Return [x, y] of the center of cell containing provided text 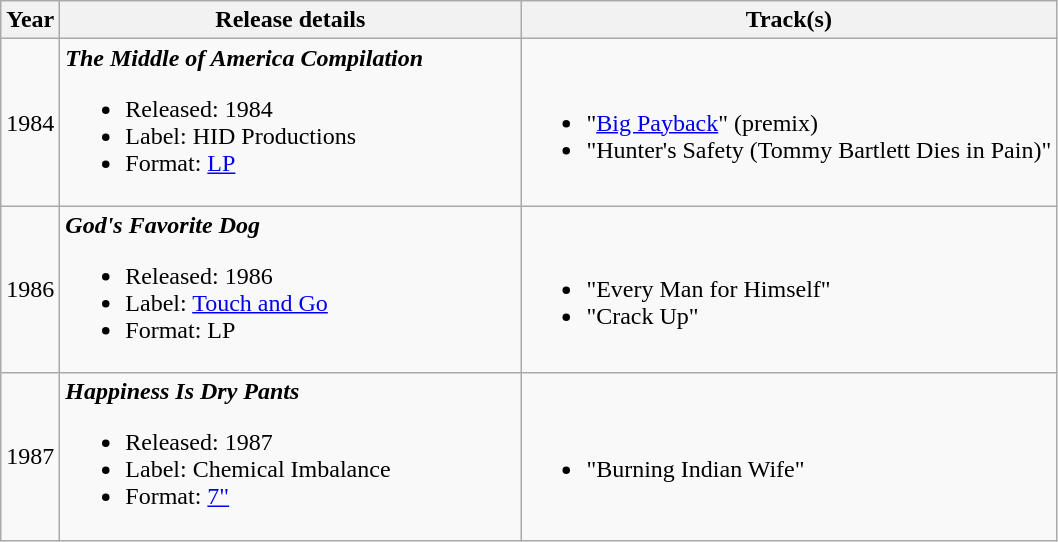
1987 [30, 456]
1984 [30, 122]
"Burning Indian Wife" [789, 456]
Happiness Is Dry PantsReleased: 1987Label: Chemical ImbalanceFormat: 7" [290, 456]
"Big Payback" (premix)"Hunter's Safety (Tommy Bartlett Dies in Pain)" [789, 122]
God's Favorite DogReleased: 1986Label: Touch and GoFormat: LP [290, 290]
Track(s) [789, 20]
Release details [290, 20]
1986 [30, 290]
Year [30, 20]
The Middle of America CompilationReleased: 1984Label: HID ProductionsFormat: LP [290, 122]
"Every Man for Himself""Crack Up" [789, 290]
